Return the (x, y) coordinate for the center point of the cell that contains the specified text.  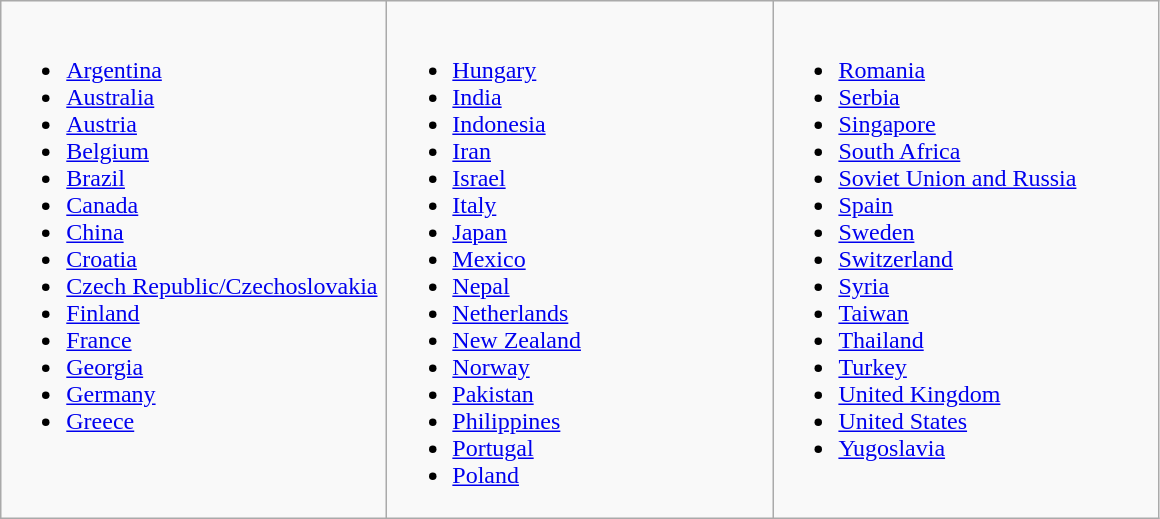
Hungary India Indonesia Iran Israel Italy Japan Mexico Nepal Netherlands New Zealand Norway Pakistan Philippines Portugal Poland (580, 260)
Argentina Australia Austria Belgium Brazil Canada China Croatia Czech Republic/Czechoslovakia Finland France Georgia Germany Greece (194, 260)
